Capture the cell that displays the provided text and extract its (X, Y) central coordinate. 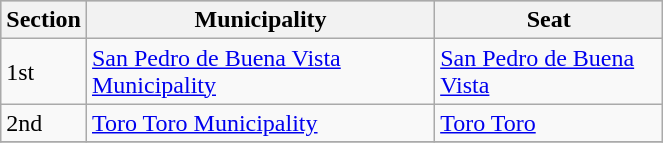
Section (44, 20)
San Pedro de Buena Vista Municipality (260, 72)
Seat (549, 20)
Municipality (260, 20)
San Pedro de Buena Vista (549, 72)
2nd (44, 123)
Toro Toro Municipality (260, 123)
1st (44, 72)
Toro Toro (549, 123)
